Search for the cell housing the specified text and yield its (x, y) center coordinate. 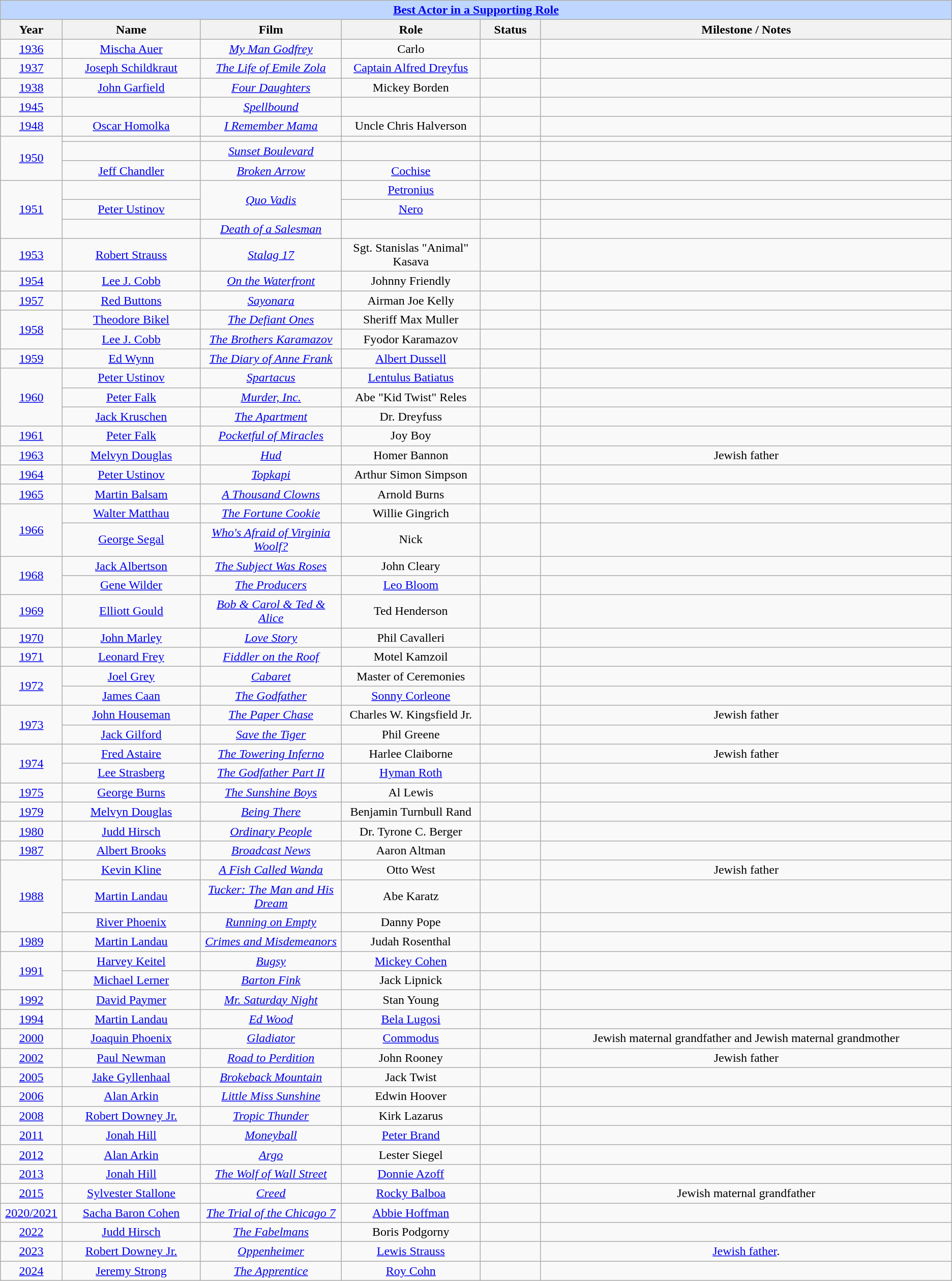
Ordinary People (271, 831)
1966 (32, 530)
The Defiant Ones (271, 320)
Tucker: The Man and His Dream (271, 896)
2000 (32, 1038)
1972 (32, 686)
1974 (32, 763)
The Trial of the Chicago 7 (271, 1213)
The Fortune Cookie (271, 513)
Jack Gilford (131, 734)
1991 (32, 971)
A Thousand Clowns (271, 494)
Sylvester Stallone (131, 1193)
Tropic Thunder (271, 1116)
Jewish maternal grandfather and Jewish maternal grandmother (746, 1038)
1970 (32, 638)
1971 (32, 657)
Sgt. Stanislas "Animal" Kasava (411, 255)
1954 (32, 281)
Elliott Gould (131, 611)
Johnny Friendly (411, 281)
Who's Afraid of Virginia Woolf? (271, 539)
Joseph Schildkraut (131, 68)
Cochise (411, 170)
Murder, Inc. (271, 397)
1937 (32, 68)
Harvey Keitel (131, 961)
1989 (32, 942)
A Fish Called Wanda (271, 870)
Petronius (411, 190)
Bela Lugosi (411, 1019)
Arthur Simon Simpson (411, 474)
Arnold Burns (411, 494)
Donnie Azoff (411, 1174)
Red Buttons (131, 301)
The Life of Emile Zola (271, 68)
Fiddler on the Roof (271, 657)
Spellbound (271, 107)
The Towering Inferno (271, 754)
Jack Kruschen (131, 416)
James Caan (131, 696)
Death of a Salesman (271, 228)
Rocky Balboa (411, 1193)
The Fabelmans (271, 1232)
Martin Balsam (131, 494)
1938 (32, 87)
Charles W. Kingsfield Jr. (411, 715)
Lester Siegel (411, 1154)
1965 (32, 494)
Bob & Carol & Ted & Alice (271, 611)
Joy Boy (411, 436)
Al Lewis (411, 792)
1963 (32, 455)
2024 (32, 1271)
Master of Ceremonies (411, 676)
Nick (411, 539)
My Man Godfrey (271, 49)
Captain Alfred Dreyfus (411, 68)
Gladiator (271, 1038)
2006 (32, 1096)
Gene Wilder (131, 585)
Fyodor Karamazov (411, 339)
Hyman Roth (411, 773)
1936 (32, 49)
Homer Bannon (411, 455)
George Burns (131, 792)
Leonard Frey (131, 657)
Mischa Auer (131, 49)
Otto West (411, 870)
2015 (32, 1193)
Oscar Homolka (131, 126)
Carlo (411, 49)
Michael Lerner (131, 980)
Broken Arrow (271, 170)
2020/2021 (32, 1213)
Joel Grey (131, 676)
Commodus (411, 1038)
Phil Greene (411, 734)
The Wolf of Wall Street (271, 1174)
1951 (32, 209)
The Godfather (271, 696)
John Houseman (131, 715)
2005 (32, 1077)
Jewish maternal grandfather (746, 1193)
Best Actor in a Supporting Role (476, 10)
John Rooney (411, 1058)
1980 (32, 831)
River Phoenix (131, 922)
The Brothers Karamazov (271, 339)
Jake Gyllenhaal (131, 1077)
Sunset Boulevard (271, 151)
Dr. Tyrone C. Berger (411, 831)
Broadcast News (271, 850)
Road to Perdition (271, 1058)
Moneyball (271, 1135)
The Apartment (271, 416)
Cabaret (271, 676)
Motel Kamzoil (411, 657)
Abe Karatz (411, 896)
Kirk Lazarus (411, 1116)
Four Daughters (271, 87)
Stan Young (411, 1000)
Running on Empty (271, 922)
Kevin Kline (131, 870)
Stalag 17 (271, 255)
Status (511, 29)
Save the Tiger (271, 734)
Fred Astaire (131, 754)
Lentulus Batiatus (411, 378)
Abbie Hoffman (411, 1213)
Jewish father. (746, 1252)
George Segal (131, 539)
2002 (32, 1058)
Jack Lipnick (411, 980)
Joaquin Phoenix (131, 1038)
1953 (32, 255)
Jeremy Strong (131, 1271)
Peter Brand (411, 1135)
1988 (32, 896)
1975 (32, 792)
Phil Cavalleri (411, 638)
Mr. Saturday Night (271, 1000)
Ed Wood (271, 1019)
Creed (271, 1193)
Aaron Altman (411, 850)
Jack Albertson (131, 566)
Mickey Borden (411, 87)
Milestone / Notes (746, 29)
Lewis Strauss (411, 1252)
The Sunshine Boys (271, 792)
Love Story (271, 638)
2012 (32, 1154)
Roy Cohn (411, 1271)
Bugsy (271, 961)
Dr. Dreyfuss (411, 416)
Airman Joe Kelly (411, 301)
David Paymer (131, 1000)
John Marley (131, 638)
On the Waterfront (271, 281)
1969 (32, 611)
Albert Dussell (411, 359)
Lee Strasberg (131, 773)
2022 (32, 1232)
Pocketful of Miracles (271, 436)
Barton Fink (271, 980)
Year (32, 29)
Ed Wynn (131, 359)
Nero (411, 209)
1992 (32, 1000)
Judah Rosenthal (411, 942)
Ted Henderson (411, 611)
Harlee Claiborne (411, 754)
Sonny Corleone (411, 696)
John Cleary (411, 566)
Hud (271, 455)
1961 (32, 436)
1948 (32, 126)
Willie Gingrich (411, 513)
Leo Bloom (411, 585)
1959 (32, 359)
Boris Podgorny (411, 1232)
1987 (32, 850)
The Paper Chase (271, 715)
The Producers (271, 585)
Robert Strauss (131, 255)
Uncle Chris Halverson (411, 126)
1994 (32, 1019)
Sheriff Max Muller (411, 320)
1958 (32, 330)
Jeff Chandler (131, 170)
2023 (32, 1252)
Name (131, 29)
Topkapi (271, 474)
Theodore Bikel (131, 320)
1960 (32, 397)
Being There (271, 812)
John Garfield (131, 87)
1979 (32, 812)
2013 (32, 1174)
2011 (32, 1135)
1973 (32, 725)
I Remember Mama (271, 126)
Sayonara (271, 301)
Mickey Cohen (411, 961)
2008 (32, 1116)
Benjamin Turnbull Rand (411, 812)
1964 (32, 474)
Albert Brooks (131, 850)
1968 (32, 576)
Paul Newman (131, 1058)
Sacha Baron Cohen (131, 1213)
Little Miss Sunshine (271, 1096)
Quo Vadis (271, 199)
Jack Twist (411, 1077)
1957 (32, 301)
1945 (32, 107)
1950 (32, 158)
Film (271, 29)
Role (411, 29)
The Godfather Part II (271, 773)
Brokeback Mountain (271, 1077)
Edwin Hoover (411, 1096)
Danny Pope (411, 922)
Crimes and Misdemeanors (271, 942)
Walter Matthau (131, 513)
The Apprentice (271, 1271)
Argo (271, 1154)
Abe "Kid Twist" Reles (411, 397)
Oppenheimer (271, 1252)
The Subject Was Roses (271, 566)
The Diary of Anne Frank (271, 359)
Spartacus (271, 378)
